Identify which cell holds the provided text, then report its (x, y) central coordinate. 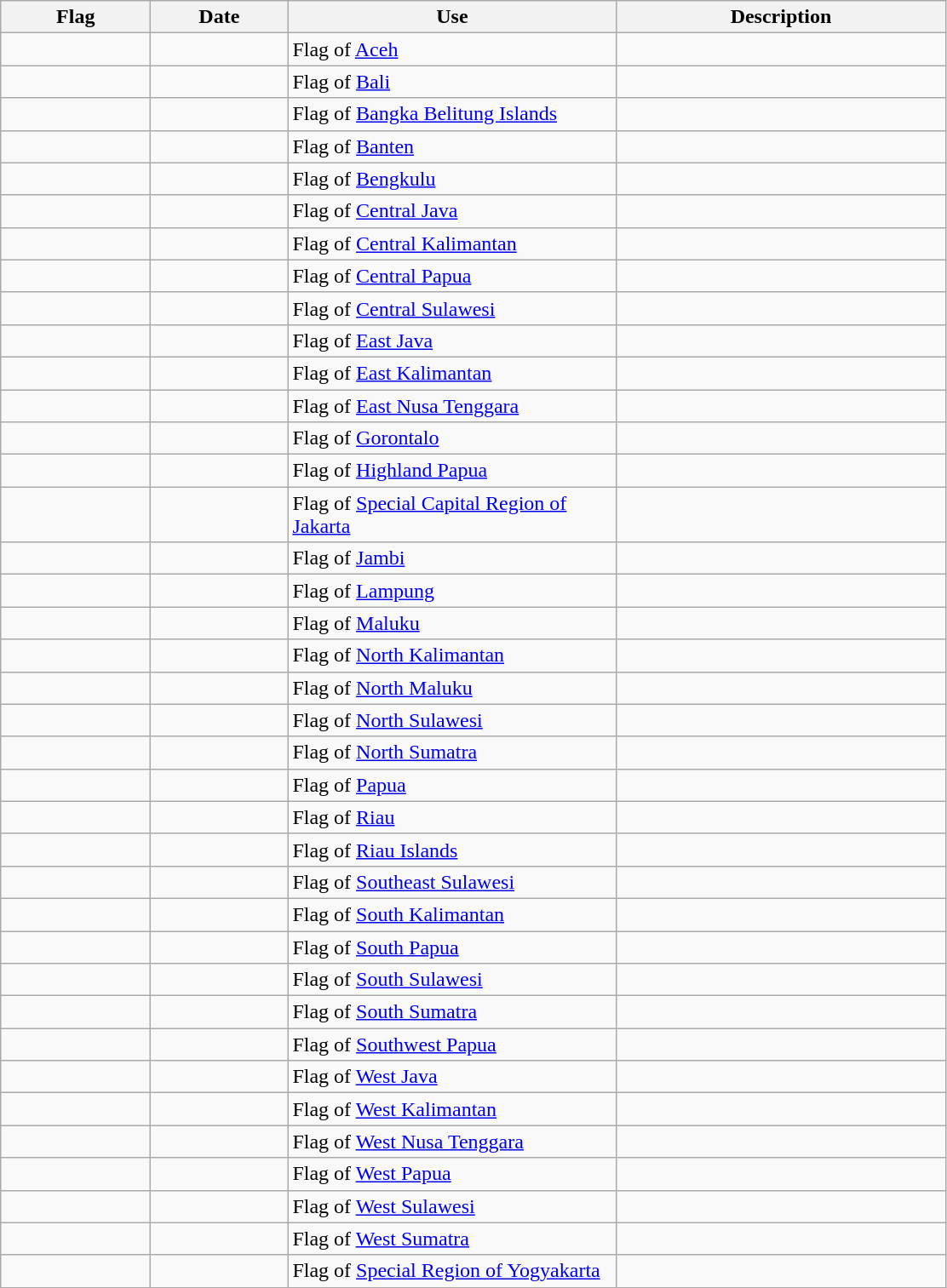
Flag of Highland Papua (452, 471)
Flag of Riau Islands (452, 850)
Flag of Banten (452, 146)
Flag of West Kalimantan (452, 1109)
Flag of South Sumatra (452, 1012)
Flag of East Java (452, 341)
Flag of West Papua (452, 1174)
Flag of Central Kalimantan (452, 243)
Flag of Aceh (452, 49)
Flag (76, 17)
Flag of Jambi (452, 558)
Flag of East Nusa Tenggara (452, 406)
Flag of Riau (452, 817)
Flag of North Sulawesi (452, 720)
Flag of West Sulawesi (452, 1206)
Flag of Maluku (452, 623)
Description (781, 17)
Flag of Papua (452, 785)
Flag of Central Java (452, 211)
Flag of West Nusa Tenggara (452, 1142)
Flag of West Sumatra (452, 1239)
Flag of South Kalimantan (452, 914)
Flag of Central Sulawesi (452, 308)
Flag of North Kalimantan (452, 655)
Flag of Central Papua (452, 276)
Flag of Special Capital Region of Jakarta (452, 514)
Flag of Bali (452, 82)
Flag of Gorontalo (452, 438)
Date (220, 17)
Flag of South Papua (452, 947)
Flag of Special Region of Yogyakarta (452, 1271)
Flag of West Java (452, 1077)
Flag of North Sumatra (452, 753)
Flag of Southeast Sulawesi (452, 882)
Use (452, 17)
Flag of East Kalimantan (452, 373)
Flag of Southwest Papua (452, 1045)
Flag of Lampung (452, 591)
Flag of Bangka Belitung Islands (452, 114)
Flag of South Sulawesi (452, 980)
Flag of Bengkulu (452, 179)
Flag of North Maluku (452, 688)
